Identify which cell holds the provided text, then report its [X, Y] central coordinate. 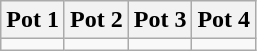
Pot 1 [33, 20]
Pot 4 [224, 20]
Pot 3 [160, 20]
Pot 2 [96, 20]
